Search for the cell housing the specified text and yield its [X, Y] center coordinate. 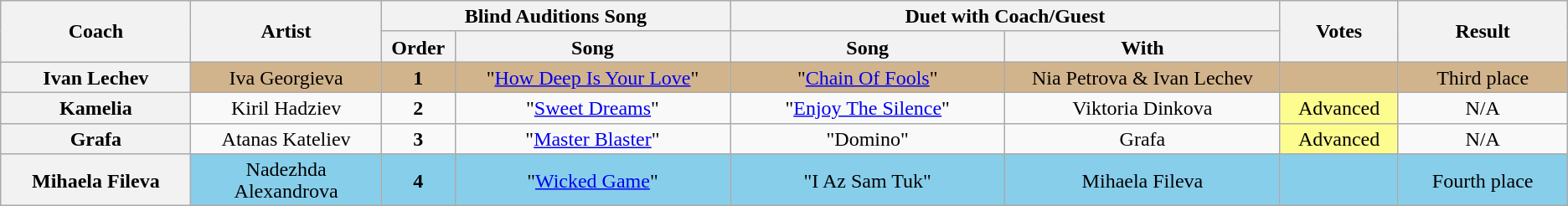
Result [1483, 32]
Kiril Hadziev [286, 107]
Artist [286, 32]
"Sweet Dreams" [592, 107]
Kamelia [95, 107]
1 [418, 77]
4 [418, 180]
Order [418, 47]
"Master Blaster" [592, 139]
"Chain Of Fools" [868, 77]
Atanas Kateliev [286, 139]
Blind Auditions Song [555, 17]
Votes [1338, 32]
Fourth place [1483, 180]
2 [418, 107]
3 [418, 139]
"Wicked Game" [592, 180]
"I Az Sam Tuk" [868, 180]
With [1142, 47]
Third place [1483, 77]
Nadezhda Alexandrova [286, 180]
Duet with Coach/Guest [1005, 17]
Nia Petrova & Ivan Lechev [1142, 77]
Viktoria Dinkova [1142, 107]
"How Deep Is Your Love" [592, 77]
Coach [95, 32]
"Enjoy The Silence" [868, 107]
Ivan Lechev [95, 77]
"Domino" [868, 139]
Iva Georgieva [286, 77]
